Find where the given text appears and provide that cell's center as [x, y] coordinate. 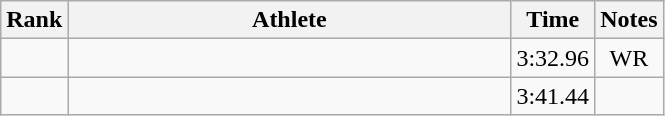
Athlete [290, 20]
Notes [629, 20]
Rank [34, 20]
Time [553, 20]
3:32.96 [553, 58]
WR [629, 58]
3:41.44 [553, 96]
